Return (x, y) of the center of cell containing provided text 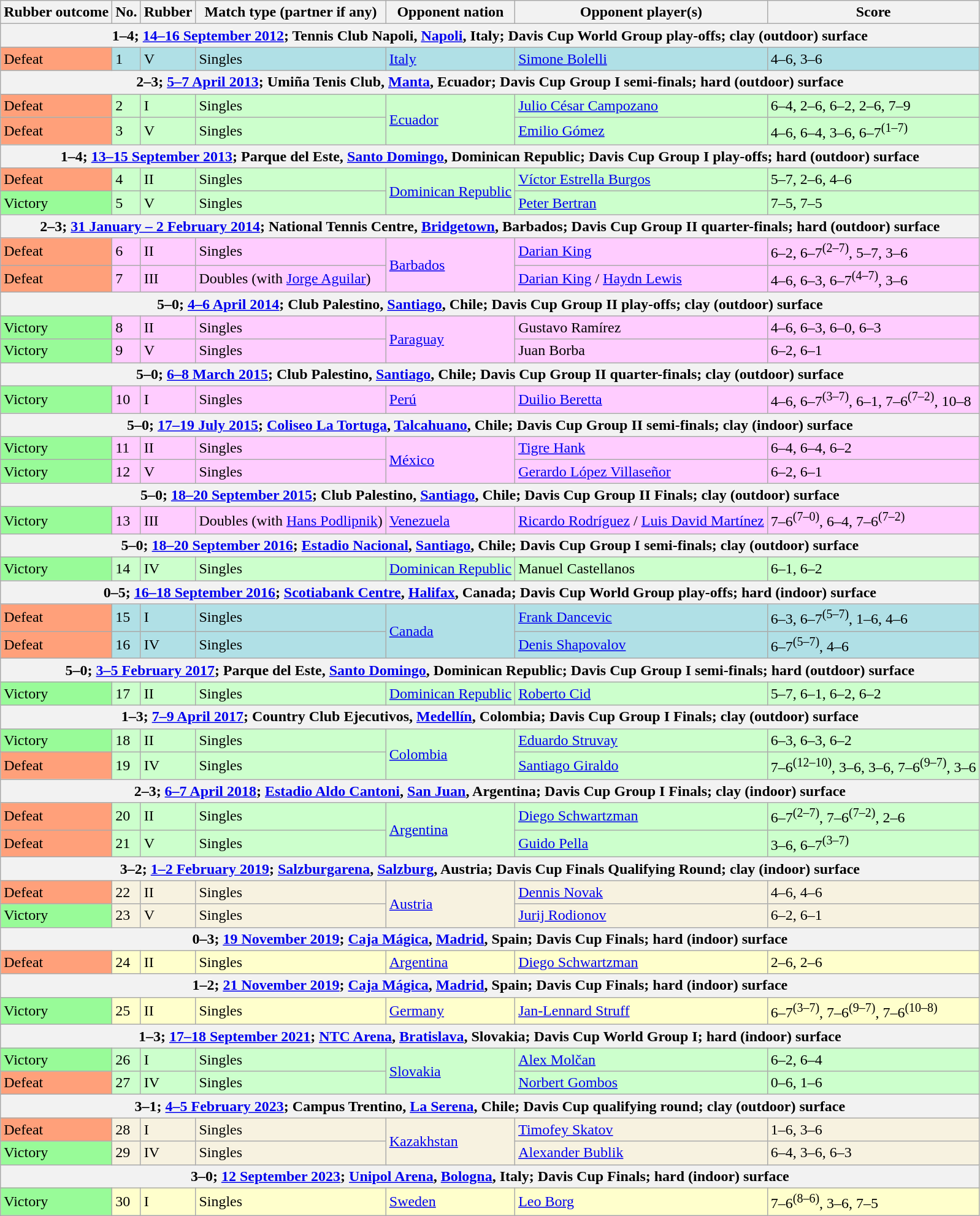
5–0; 6–8 March 2015; Club Palestino, Santiago, Chile; Davis Cup Group II quarter-finals; clay (outdoor) surface (490, 374)
4 (126, 180)
9 (126, 351)
7 (126, 278)
6 (126, 251)
7–6(7–0), 6–4, 7–6(7–2) (873, 520)
No. (126, 12)
1–4; 13–15 September 2013; Parque del Este, Santo Domingo, Dominican Republic; Davis Cup Group I play-offs; hard (outdoor) surface (490, 156)
7–6(8–6), 3–6, 7–5 (873, 1202)
5–0; 17–19 July 2015; Coliseo La Tortuga, Talcahuano, Chile; Davis Cup Group II semi-finals; clay (indoor) surface (490, 425)
4–6, 4–6 (873, 892)
México (450, 460)
3–1; 4–5 February 2023; Campus Trentino, La Serena, Chile; Davis Cup qualifying round; clay (outdoor) surface (490, 1106)
2–3; 5–7 April 2013; Umiña Tenis Club, Manta, Ecuador; Davis Cup Group I semi-finals; hard (outdoor) surface (490, 82)
5–0; 18–20 September 2016; Estadio Nacional, Santiago, Chile; Davis Cup Group I semi-finals; clay (outdoor) surface (490, 546)
10 (126, 400)
15 (126, 618)
Frank Dancevic (641, 618)
Gustavo Ramírez (641, 327)
5–0; 3–5 February 2017; Parque del Este, Santo Domingo, Dominican Republic; Davis Cup Group I semi-finals; hard (outdoor) surface (490, 670)
2–3; 31 January – 2 February 2014; National Tennis Centre, Bridgetown, Barbados; Davis Cup Group II quarter-finals; hard (outdoor) surface (490, 226)
Germany (450, 1011)
13 (126, 520)
Manuel Castellanos (641, 569)
4–6, 6–3, 6–0, 6–3 (873, 327)
19 (126, 765)
3–6, 6–7(3–7) (873, 844)
Guido Pella (641, 844)
1–6, 3–6 (873, 1130)
0–6, 1–6 (873, 1083)
Gerardo López Villaseñor (641, 472)
Doubles (with Hans Podlipnik) (291, 520)
6–4, 3–6, 6–3 (873, 1153)
7–5, 7–5 (873, 203)
Alexander Bublik (641, 1153)
3–2; 1–2 February 2019; Salzburgarena, Salzburg, Austria; Davis Cup Finals Qualifying Round; clay (indoor) surface (490, 869)
Colombia (450, 754)
20 (126, 817)
Austria (450, 904)
29 (126, 1153)
1 (126, 59)
5–0; 18–20 September 2015; Club Palestino, Santiago, Chile; Davis Cup Group II Finals; clay (outdoor) surface (490, 495)
5–7, 6–1, 6–2, 6–2 (873, 694)
2–3; 6–7 April 2018; Estadio Aldo Cantoni, San Juan, Argentina; Davis Cup Group I Finals; clay (indoor) surface (490, 791)
17 (126, 694)
23 (126, 916)
16 (126, 645)
Simone Bolelli (641, 59)
Italy (450, 59)
Víctor Estrella Burgos (641, 180)
1–3; 7–9 April 2017; Country Club Ejecutivos, Medellín, Colombia; Davis Cup Group I Finals; clay (outdoor) surface (490, 717)
24 (126, 962)
6–3, 6–3, 6–2 (873, 740)
Darian King (641, 251)
6–1, 6–2 (873, 569)
1–2; 21 November 2019; Caja Mágica, Madrid, Spain; Davis Cup Finals; hard (indoor) surface (490, 985)
6–7(3–7), 7–6(9–7), 7–6(10–8) (873, 1011)
Denis Shapovalov (641, 645)
30 (126, 1202)
Alex Molčan (641, 1060)
6–4, 6–4, 6–2 (873, 448)
Jurij Rodionov (641, 916)
Timofey Skatov (641, 1130)
8 (126, 327)
6–3, 6–7(5–7), 1–6, 4–6 (873, 618)
2 (126, 105)
Darian King / Haydn Lewis (641, 278)
Barbados (450, 265)
Canada (450, 632)
1–3; 17–18 September 2021; NTC Arena, Bratislava, Slovakia; Davis Cup World Group I; hard (indoor) surface (490, 1036)
11 (126, 448)
Rubber outcome (56, 12)
Match type (partner if any) (291, 12)
Roberto Cid (641, 694)
Opponent player(s) (641, 12)
6–7(5–7), 4–6 (873, 645)
6–4, 2–6, 6–2, 2–6, 7–9 (873, 105)
1–4; 14–16 September 2012; Tennis Club Napoli, Napoli, Italy; Davis Cup World Group play-offs; clay (outdoor) surface (490, 36)
Doubles (with Jorge Aguilar) (291, 278)
18 (126, 740)
14 (126, 569)
Tigre Hank (641, 448)
2–6, 2–6 (873, 962)
Emilio Gómez (641, 131)
4–6, 6–7(3–7), 6–1, 7–6(7–2), 10–8 (873, 400)
4–6, 6–3, 6–7(4–7), 3–6 (873, 278)
Leo Borg (641, 1202)
Ricardo Rodríguez / Luis David Martínez (641, 520)
0–3; 19 November 2019; Caja Mágica, Madrid, Spain; Davis Cup Finals; hard (indoor) surface (490, 939)
Jan-Lennard Struff (641, 1011)
Julio César Campozano (641, 105)
Paraguay (450, 339)
Dennis Novak (641, 892)
12 (126, 472)
5–0; 4–6 April 2014; Club Palestino, Santiago, Chile; Davis Cup Group II play-offs; clay (outdoor) surface (490, 304)
4–6, 6–4, 3–6, 6–7(1–7) (873, 131)
21 (126, 844)
Peter Bertran (641, 203)
0–5; 16–18 September 2016; Scotiabank Centre, Halifax, Canada; Davis Cup World Group play-offs; hard (indoor) surface (490, 592)
Sweden (450, 1202)
Ecuador (450, 119)
Juan Borba (641, 351)
6–2, 6–4 (873, 1060)
4–6, 3–6 (873, 59)
Eduardo Struvay (641, 740)
Slovakia (450, 1071)
Norbert Gombos (641, 1083)
3–0; 12 September 2023; Unipol Arena, Bologna, Italy; Davis Cup Finals; hard (indoor) surface (490, 1176)
28 (126, 1130)
6–7(2–7), 7–6(7–2), 2–6 (873, 817)
5–7, 2–6, 4–6 (873, 180)
25 (126, 1011)
Score (873, 12)
3 (126, 131)
Kazakhstan (450, 1141)
Perú (450, 400)
Opponent nation (450, 12)
26 (126, 1060)
27 (126, 1083)
22 (126, 892)
5 (126, 203)
6–2, 6–7(2–7), 5–7, 3–6 (873, 251)
Duilio Beretta (641, 400)
7–6(12–10), 3–6, 3–6, 7–6(9–7), 3–6 (873, 765)
Venezuela (450, 520)
Rubber (168, 12)
Santiago Giraldo (641, 765)
